Return [X, Y] of the center of cell containing provided text 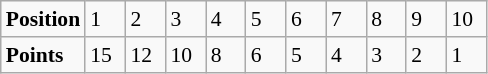
9 [426, 19]
7 [346, 19]
15 [105, 55]
Points [43, 55]
12 [145, 55]
Position [43, 19]
